Locate the cell with the specified text and output its (x, y) center coordinate. 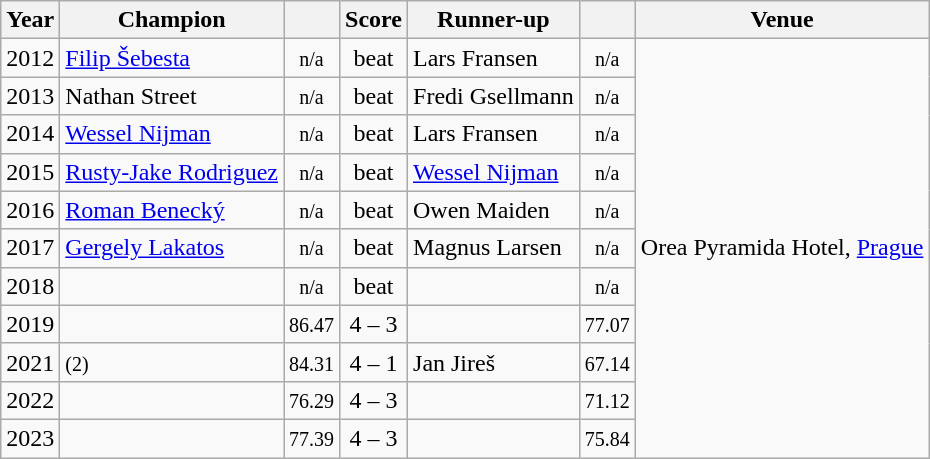
(2) (172, 362)
Runner-up (494, 20)
Year (30, 20)
Venue (782, 20)
Fredi Gsellmann (494, 96)
2023 (30, 438)
Owen Maiden (494, 210)
2021 (30, 362)
2013 (30, 96)
2015 (30, 172)
Roman Benecký (172, 210)
67.14 (607, 362)
77.39 (312, 438)
2018 (30, 286)
Champion (172, 20)
2012 (30, 58)
77.07 (607, 324)
Score (374, 20)
Rusty-Jake Rodriguez (172, 172)
2016 (30, 210)
Orea Pyramida Hotel, Prague (782, 248)
Gergely Lakatos (172, 248)
Magnus Larsen (494, 248)
71.12 (607, 400)
Filip Šebesta (172, 58)
86.47 (312, 324)
2019 (30, 324)
2022 (30, 400)
4 – 1 (374, 362)
75.84 (607, 438)
84.31 (312, 362)
2014 (30, 134)
Nathan Street (172, 96)
Jan Jireš (494, 362)
76.29 (312, 400)
2017 (30, 248)
